Search for the cell housing the specified text and yield its [x, y] center coordinate. 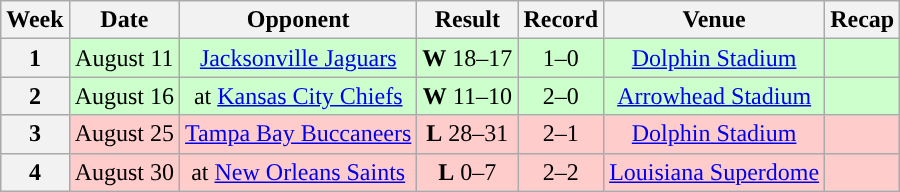
W 11–10 [468, 96]
Record [561, 20]
1 [35, 58]
Recap [862, 20]
Louisiana Superdome [714, 172]
W 18–17 [468, 58]
August 25 [124, 134]
3 [35, 134]
Result [468, 20]
August 30 [124, 172]
at Kansas City Chiefs [298, 96]
2–0 [561, 96]
Date [124, 20]
Arrowhead Stadium [714, 96]
4 [35, 172]
1–0 [561, 58]
Opponent [298, 20]
L 0–7 [468, 172]
2 [35, 96]
Tampa Bay Buccaneers [298, 134]
L 28–31 [468, 134]
Jacksonville Jaguars [298, 58]
August 16 [124, 96]
at New Orleans Saints [298, 172]
August 11 [124, 58]
Week [35, 20]
2–2 [561, 172]
2–1 [561, 134]
Venue [714, 20]
